Determine the (x, y) coordinate at the center of the cell enclosing the given text.  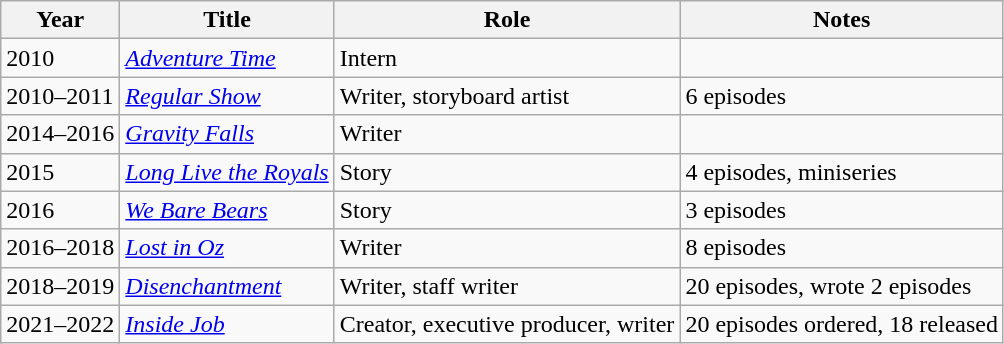
Disenchantment (227, 286)
Notes (842, 20)
Year (60, 20)
20 episodes ordered, 18 released (842, 324)
2010 (60, 58)
2015 (60, 172)
Title (227, 20)
We Bare Bears (227, 210)
Gravity Falls (227, 134)
2016 (60, 210)
Lost in Oz (227, 248)
3 episodes (842, 210)
4 episodes, miniseries (842, 172)
20 episodes, wrote 2 episodes (842, 286)
Inside Job (227, 324)
Long Live the Royals (227, 172)
2010–2011 (60, 96)
2021–2022 (60, 324)
Writer, staff writer (507, 286)
Role (507, 20)
2016–2018 (60, 248)
Intern (507, 58)
Adventure Time (227, 58)
8 episodes (842, 248)
Creator, executive producer, writer (507, 324)
Regular Show (227, 96)
2014–2016 (60, 134)
2018–2019 (60, 286)
6 episodes (842, 96)
Writer, storyboard artist (507, 96)
